Scan for the cell matching the given text and deliver its [X, Y] coordinate at center. 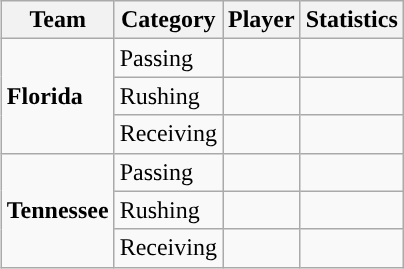
Team [58, 20]
Statistics [352, 20]
Player [261, 20]
Tennessee [58, 210]
Category [168, 20]
Florida [58, 96]
